Extract the [x, y] coordinate from the center of the cell holding the provided text.  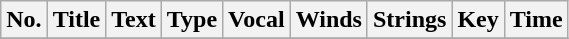
Time [536, 20]
Type [192, 20]
Strings [409, 20]
Winds [328, 20]
Vocal [257, 20]
Key [478, 20]
Text [134, 20]
Title [76, 20]
No. [24, 20]
